For the text-containing cell, return its midpoint in (X, Y) coordinate format. 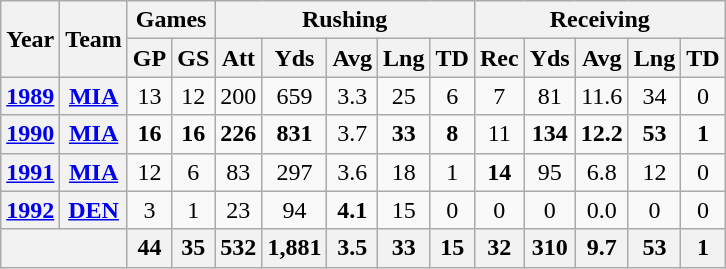
310 (550, 248)
GS (194, 58)
3.7 (352, 134)
34 (654, 96)
Year (30, 39)
11.6 (602, 96)
13 (149, 96)
23 (238, 210)
95 (550, 172)
9.7 (602, 248)
3.6 (352, 172)
12.2 (602, 134)
1,881 (294, 248)
659 (294, 96)
200 (238, 96)
DEN (94, 210)
35 (194, 248)
0.0 (602, 210)
94 (294, 210)
11 (499, 134)
1990 (30, 134)
Team (94, 39)
6.8 (602, 172)
GP (149, 58)
134 (550, 134)
Receiving (600, 20)
1989 (30, 96)
Rec (499, 58)
226 (238, 134)
83 (238, 172)
4.1 (352, 210)
831 (294, 134)
297 (294, 172)
3 (149, 210)
7 (499, 96)
18 (404, 172)
Games (170, 20)
3.3 (352, 96)
44 (149, 248)
1991 (30, 172)
Att (238, 58)
3.5 (352, 248)
532 (238, 248)
14 (499, 172)
81 (550, 96)
32 (499, 248)
Rushing (345, 20)
8 (452, 134)
1992 (30, 210)
25 (404, 96)
